From the cell containing the given text, extract its center point as (X, Y) coordinate. 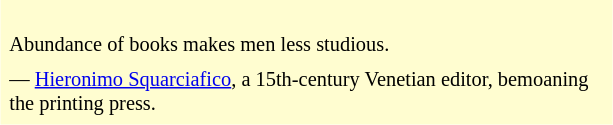
— Hieronimo Squarciafico, a 15th-century Venetian editor, bemoaning the printing press. (306, 92)
Abundance of books makes men less studious. (306, 34)
